Determine the (x, y) coordinate at the center of the cell enclosing the given text.  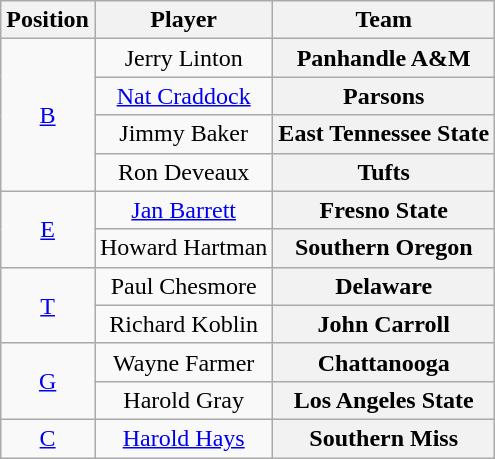
Southern Oregon (384, 248)
Nat Craddock (183, 96)
John Carroll (384, 324)
Harold Hays (183, 438)
Fresno State (384, 210)
Jimmy Baker (183, 134)
Team (384, 20)
T (48, 305)
C (48, 438)
Jan Barrett (183, 210)
Harold Gray (183, 400)
Chattanooga (384, 362)
Tufts (384, 172)
G (48, 381)
B (48, 115)
Wayne Farmer (183, 362)
Los Angeles State (384, 400)
Player (183, 20)
Parsons (384, 96)
Paul Chesmore (183, 286)
Richard Koblin (183, 324)
Southern Miss (384, 438)
Panhandle A&M (384, 58)
Position (48, 20)
Delaware (384, 286)
Jerry Linton (183, 58)
Howard Hartman (183, 248)
Ron Deveaux (183, 172)
E (48, 229)
East Tennessee State (384, 134)
